Find where the given text appears and provide that cell's center as [x, y] coordinate. 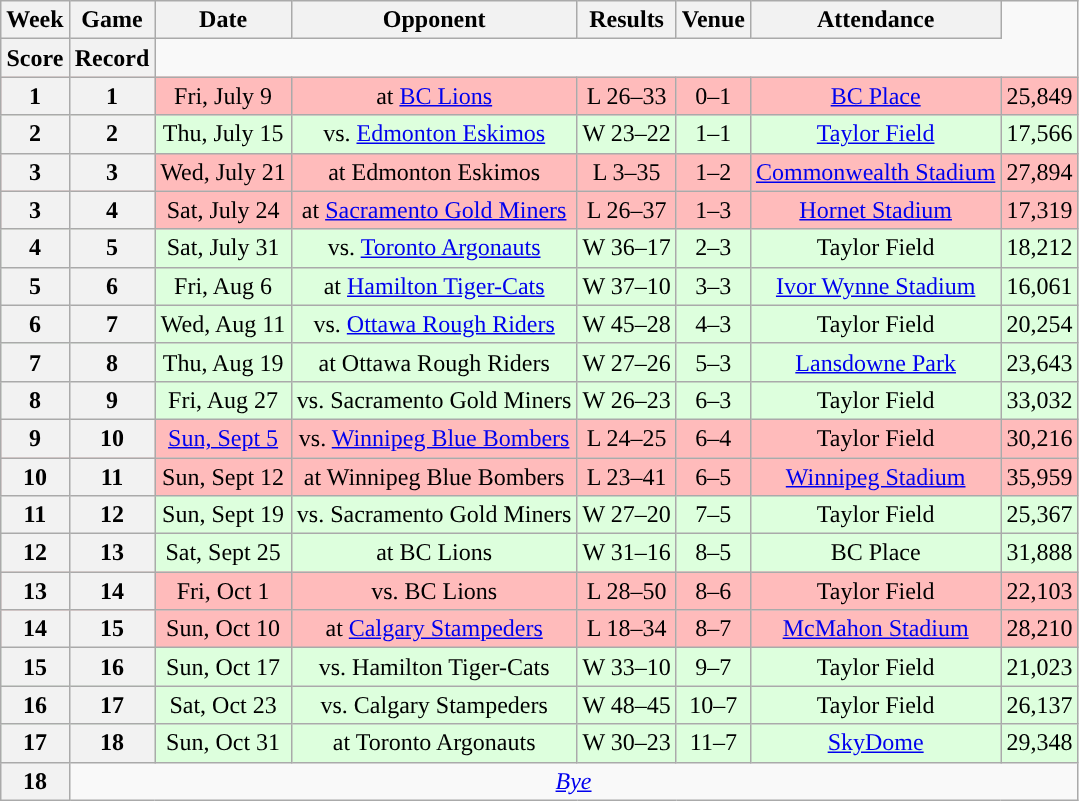
8–6 [713, 591]
5–3 [713, 362]
W 31–16 [626, 553]
29,348 [1040, 743]
30,216 [1040, 438]
Sun, Oct 31 [223, 743]
W 48–45 [626, 705]
Score [35, 58]
Lansdowne Park [875, 362]
Bye [574, 781]
1–3 [713, 210]
at Winnipeg Blue Bombers [434, 477]
Attendance [875, 20]
3–3 [713, 286]
Week [35, 20]
L 24–25 [626, 438]
W 45–28 [626, 324]
16,061 [1040, 286]
W 33–10 [626, 667]
Wed, Aug 11 [223, 324]
W 30–23 [626, 743]
vs. Calgary Stampeders [434, 705]
8–7 [713, 629]
Commonwealth Stadium [875, 172]
W 37–10 [626, 286]
1–2 [713, 172]
Sun, Sept 5 [223, 438]
Venue [713, 20]
Ivor Wynne Stadium [875, 286]
31,888 [1040, 553]
10–7 [713, 705]
Sun, Oct 17 [223, 667]
8–5 [713, 553]
vs. Edmonton Eskimos [434, 134]
W 27–20 [626, 515]
McMahon Stadium [875, 629]
L 26–33 [626, 96]
Sun, Sept 19 [223, 515]
23,643 [1040, 362]
Thu, July 15 [223, 134]
25,849 [1040, 96]
4–3 [713, 324]
Sat, July 31 [223, 248]
17,319 [1040, 210]
Sat, Oct 23 [223, 705]
W 23–22 [626, 134]
W 26–23 [626, 400]
6–5 [713, 477]
Date [223, 20]
18,212 [1040, 248]
Fri, July 9 [223, 96]
6–3 [713, 400]
Fri, Aug 27 [223, 400]
2–3 [713, 248]
at Calgary Stampeders [434, 629]
W 36–17 [626, 248]
1–1 [713, 134]
Record [112, 58]
Fri, Oct 1 [223, 591]
9–7 [713, 667]
L 26–37 [626, 210]
21,023 [1040, 667]
vs. BC Lions [434, 591]
W 27–26 [626, 362]
11–7 [713, 743]
26,137 [1040, 705]
L 23–41 [626, 477]
28,210 [1040, 629]
vs. Toronto Argonauts [434, 248]
Wed, July 21 [223, 172]
Game [112, 20]
33,032 [1040, 400]
Results [626, 20]
at Toronto Argonauts [434, 743]
L 28–50 [626, 591]
SkyDome [875, 743]
20,254 [1040, 324]
17,566 [1040, 134]
at Hamilton Tiger-Cats [434, 286]
vs. Ottawa Rough Riders [434, 324]
22,103 [1040, 591]
vs. Hamilton Tiger-Cats [434, 667]
27,894 [1040, 172]
Thu, Aug 19 [223, 362]
Winnipeg Stadium [875, 477]
Sat, Sept 25 [223, 553]
Fri, Aug 6 [223, 286]
7–5 [713, 515]
L 3–35 [626, 172]
at Sacramento Gold Miners [434, 210]
6–4 [713, 438]
Sat, July 24 [223, 210]
Sun, Sept 12 [223, 477]
Hornet Stadium [875, 210]
Sun, Oct 10 [223, 629]
35,959 [1040, 477]
at Edmonton Eskimos [434, 172]
25,367 [1040, 515]
L 18–34 [626, 629]
0–1 [713, 96]
vs. Winnipeg Blue Bombers [434, 438]
Opponent [434, 20]
at Ottawa Rough Riders [434, 362]
